Provide the (x, y) coordinate of the cell's center where the given text is located.  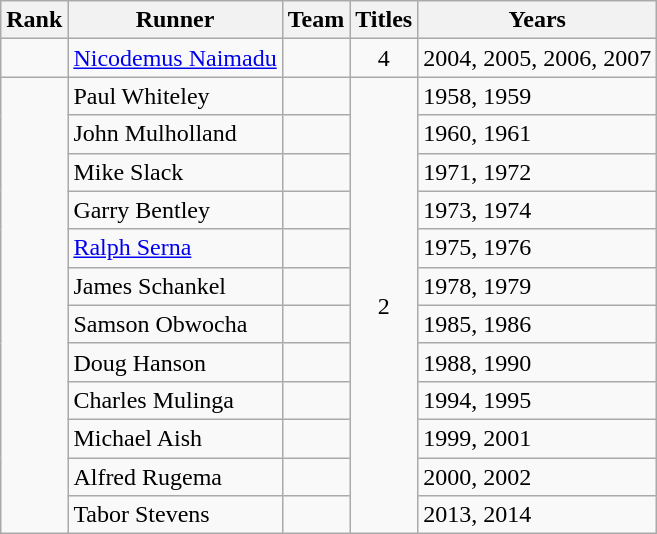
1960, 1961 (538, 134)
1994, 1995 (538, 400)
Ralph Serna (175, 248)
1978, 1979 (538, 286)
1999, 2001 (538, 438)
Rank (34, 20)
John Mulholland (175, 134)
2013, 2014 (538, 515)
Years (538, 20)
Titles (384, 20)
1985, 1986 (538, 324)
Doug Hanson (175, 362)
1958, 1959 (538, 96)
2000, 2002 (538, 477)
4 (384, 58)
1973, 1974 (538, 210)
2004, 2005, 2006, 2007 (538, 58)
Michael Aish (175, 438)
2 (384, 306)
James Schankel (175, 286)
1988, 1990 (538, 362)
Mike Slack (175, 172)
Alfred Rugema (175, 477)
Team (316, 20)
Runner (175, 20)
Samson Obwocha (175, 324)
Garry Bentley (175, 210)
Paul Whiteley (175, 96)
Tabor Stevens (175, 515)
1971, 1972 (538, 172)
1975, 1976 (538, 248)
Nicodemus Naimadu (175, 58)
Charles Mulinga (175, 400)
